Scan for the cell matching the given text and deliver its [X, Y] coordinate at center. 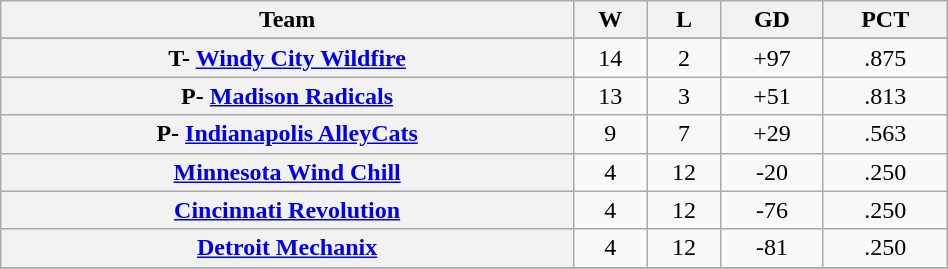
W [610, 20]
P- Indianapolis AlleyCats [288, 134]
Detroit Mechanix [288, 248]
9 [610, 134]
3 [684, 96]
.875 [885, 58]
PCT [885, 20]
P- Madison Radicals [288, 96]
14 [610, 58]
Cincinnati Revolution [288, 210]
+97 [772, 58]
+29 [772, 134]
.813 [885, 96]
+51 [772, 96]
L [684, 20]
13 [610, 96]
T- Windy City Wildfire [288, 58]
GD [772, 20]
-81 [772, 248]
-76 [772, 210]
Minnesota Wind Chill [288, 172]
-20 [772, 172]
Team [288, 20]
2 [684, 58]
7 [684, 134]
.563 [885, 134]
